Pinpoint the cell where the given text exists, returning its [X, Y] midpoint coordinate. 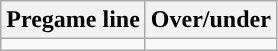
Pregame line [74, 20]
Over/under [210, 20]
